Find where the given text appears and provide that cell's center as (X, Y) coordinate. 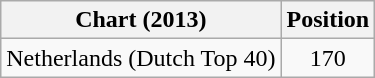
Netherlands (Dutch Top 40) (141, 58)
170 (328, 58)
Position (328, 20)
Chart (2013) (141, 20)
